Detect which cell encompasses the target text, then output its (X, Y) center coordinate. 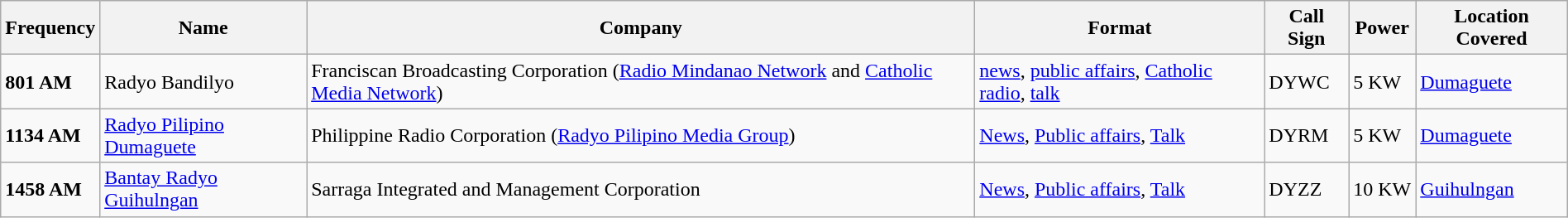
Company (641, 28)
1458 AM (50, 189)
10 KW (1383, 189)
Radyo Pilipino Dumaguete (203, 136)
Bantay Radyo Guihulngan (203, 189)
Guihulngan (1492, 189)
Philippine Radio Corporation (Radyo Pilipino Media Group) (641, 136)
Format (1120, 28)
DYRM (1307, 136)
DYWC (1307, 81)
Franciscan Broadcasting Corporation (Radio Mindanao Network and Catholic Media Network) (641, 81)
Power (1383, 28)
Location Covered (1492, 28)
801 AM (50, 81)
Radyo Bandilyo (203, 81)
Name (203, 28)
news, public affairs, Catholic radio, talk (1120, 81)
DYZZ (1307, 189)
1134 AM (50, 136)
Frequency (50, 28)
Call Sign (1307, 28)
Sarraga Integrated and Management Corporation (641, 189)
